Identify which cell holds the provided text, then report its (x, y) central coordinate. 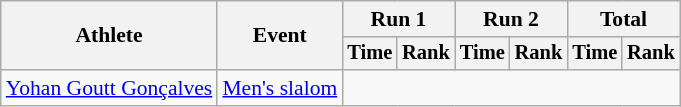
Men's slalom (280, 88)
Run 2 (511, 19)
Event (280, 36)
Total (623, 19)
Athlete (110, 36)
Run 1 (398, 19)
Yohan Goutt Gonçalves (110, 88)
